Extract the [x, y] coordinate from the center of the cell holding the provided text.  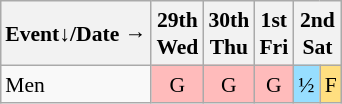
½ [306, 84]
29thWed [177, 33]
F [331, 84]
1stFri [274, 33]
2ndSat [317, 33]
30thThu [228, 33]
Event↓/Date → [76, 33]
Men [76, 84]
